Extract the [X, Y] coordinate from the center of the cell holding the provided text.  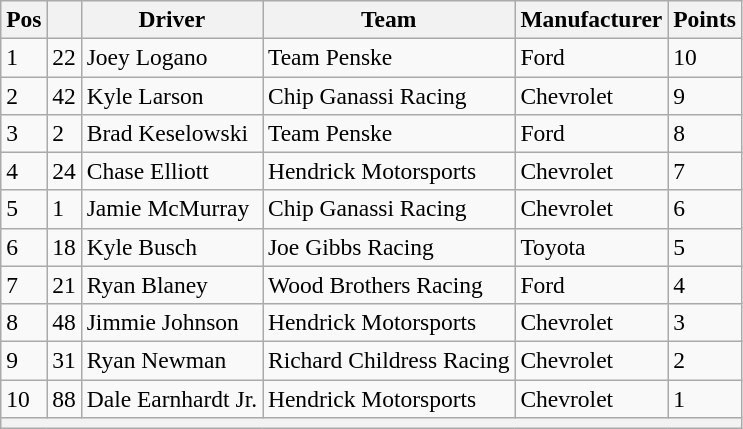
24 [64, 171]
Joe Gibbs Racing [389, 247]
18 [64, 247]
88 [64, 398]
Points [705, 19]
Kyle Busch [172, 247]
Toyota [592, 247]
Wood Brothers Racing [389, 285]
Richard Childress Racing [389, 360]
Pos [24, 19]
31 [64, 360]
Chase Elliott [172, 171]
Ryan Newman [172, 360]
Kyle Larson [172, 95]
42 [64, 95]
48 [64, 322]
Manufacturer [592, 19]
Joey Logano [172, 57]
Jimmie Johnson [172, 322]
21 [64, 285]
Brad Keselowski [172, 133]
Dale Earnhardt Jr. [172, 398]
Ryan Blaney [172, 285]
Team [389, 19]
22 [64, 57]
Jamie McMurray [172, 209]
Driver [172, 19]
